From the cell containing the given text, extract its center point as [x, y] coordinate. 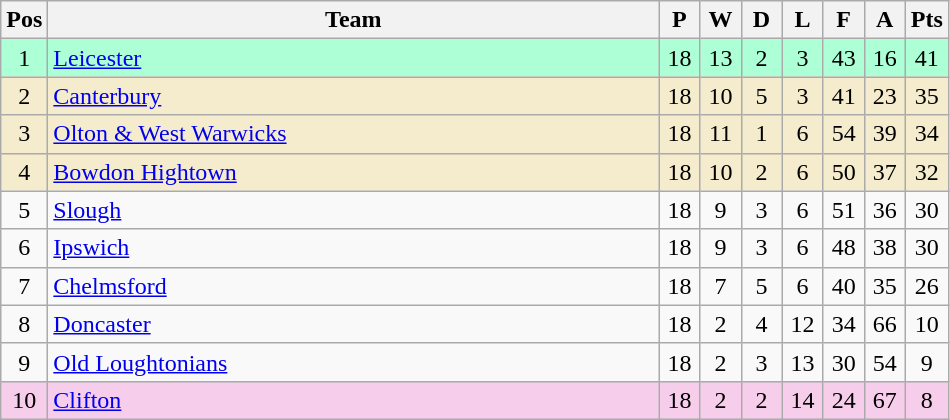
L [802, 20]
F [844, 20]
Old Loughtonians [354, 362]
24 [844, 400]
50 [844, 172]
37 [884, 172]
P [680, 20]
36 [884, 210]
Chelmsford [354, 286]
Team [354, 20]
32 [926, 172]
Leicester [354, 58]
26 [926, 286]
Clifton [354, 400]
W [720, 20]
38 [884, 248]
12 [802, 324]
66 [884, 324]
39 [884, 134]
Ipswich [354, 248]
48 [844, 248]
11 [720, 134]
43 [844, 58]
Pts [926, 20]
14 [802, 400]
16 [884, 58]
Canterbury [354, 96]
A [884, 20]
40 [844, 286]
51 [844, 210]
D [762, 20]
Pos [24, 20]
Slough [354, 210]
Doncaster [354, 324]
Olton & West Warwicks [354, 134]
23 [884, 96]
67 [884, 400]
Bowdon Hightown [354, 172]
